Locate the cell with the specified text and output its (x, y) center coordinate. 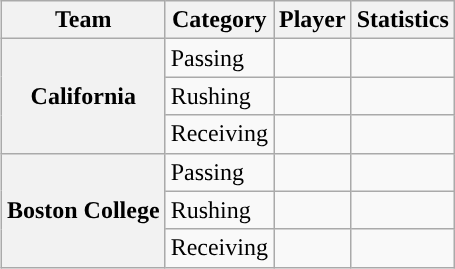
California (83, 96)
Statistics (402, 20)
Player (313, 20)
Boston College (83, 210)
Category (219, 20)
Team (83, 20)
